Detect which cell encompasses the target text, then output its (x, y) center coordinate. 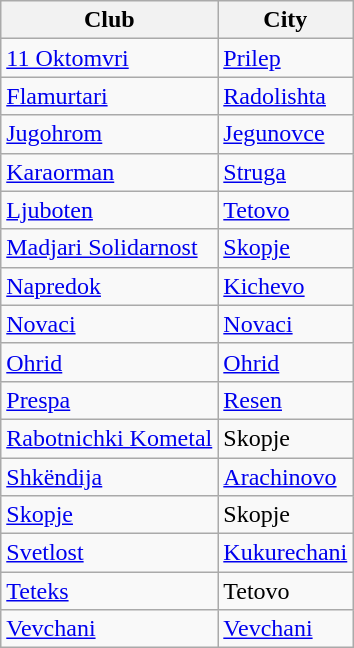
Resen (286, 400)
Kichevo (286, 286)
Karaorman (110, 172)
Teteks (110, 591)
Rabotnichki Kometal (110, 438)
City (286, 20)
Struga (286, 172)
11 Oktomvri (110, 58)
Club (110, 20)
Madjari Solidarnost (110, 248)
Ljuboten (110, 210)
Prilep (286, 58)
Shkëndija (110, 477)
Jegunovce (286, 134)
Prespa (110, 400)
Arachinovo (286, 477)
Flamurtari (110, 96)
Napredok (110, 286)
Jugohrom (110, 134)
Kukurechani (286, 553)
Radolishta (286, 96)
Svetlost (110, 553)
